Locate the cell with the specified text and output its (X, Y) center coordinate. 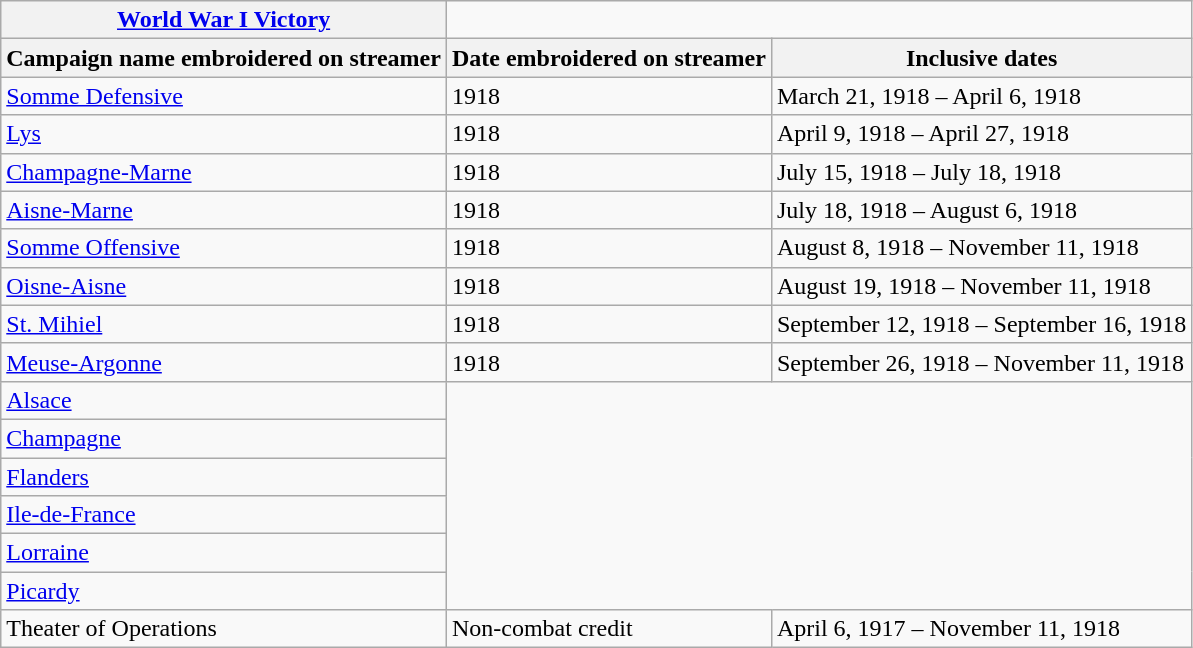
April 9, 1918 – April 27, 1918 (981, 134)
Campaign name embroidered on streamer (224, 58)
Picardy (224, 591)
April 6, 1917 – November 11, 1918 (981, 629)
August 8, 1918 – November 11, 1918 (981, 248)
Lorraine (224, 553)
Somme Offensive (224, 248)
July 15, 1918 – July 18, 1918 (981, 172)
Theater of Operations (224, 629)
Lys (224, 134)
August 19, 1918 – November 11, 1918 (981, 286)
July 18, 1918 – August 6, 1918 (981, 210)
World War I Victory (224, 20)
Champagne (224, 438)
Meuse-Argonne (224, 362)
Aisne-Marne (224, 210)
Non-combat credit (608, 629)
St. Mihiel (224, 324)
Champagne-Marne (224, 172)
Oisne-Aisne (224, 286)
Ile-de-France (224, 515)
March 21, 1918 – April 6, 1918 (981, 96)
Alsace (224, 400)
Date embroidered on streamer (608, 58)
Somme Defensive (224, 96)
Flanders (224, 477)
Inclusive dates (981, 58)
September 12, 1918 – September 16, 1918 (981, 324)
September 26, 1918 – November 11, 1918 (981, 362)
